For the text-containing cell, return its midpoint in (X, Y) coordinate format. 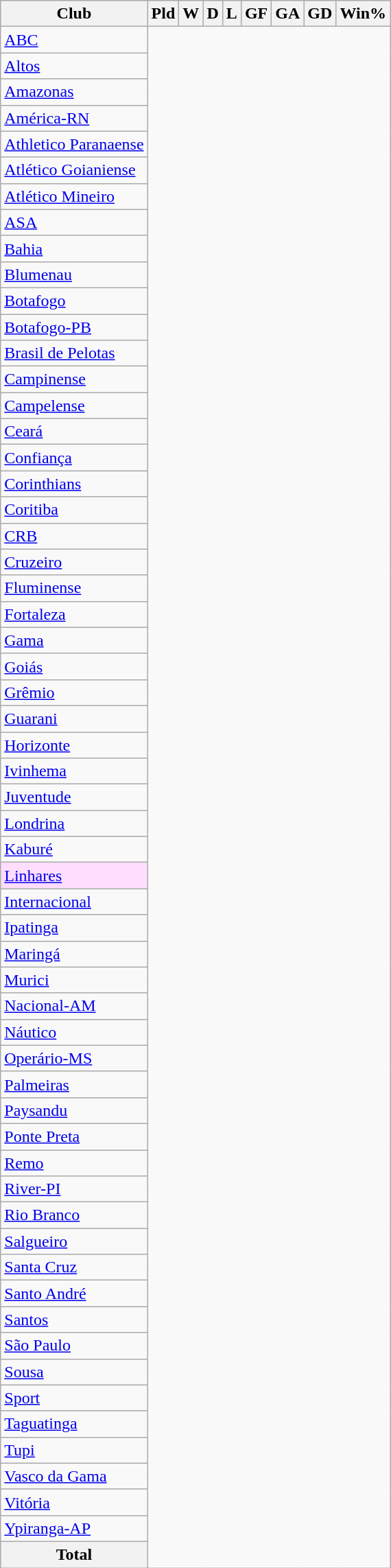
Vasco da Gama (74, 1476)
Linhares (74, 876)
Fortaleza (74, 614)
Fluminense (74, 588)
Santa Cruz (74, 1267)
Vitória (74, 1502)
Bahia (74, 248)
Taguatinga (74, 1424)
América-RN (74, 118)
D (213, 14)
GA (288, 14)
Confiança (74, 458)
Atlético Goianiense (74, 170)
Ivinhema (74, 771)
ABC (74, 40)
Náutico (74, 1032)
Londrina (74, 823)
Tupi (74, 1450)
Murici (74, 980)
Brasil de Pelotas (74, 353)
Campinense (74, 379)
Botafogo (74, 301)
River-PI (74, 1189)
Amazonas (74, 92)
CRB (74, 536)
Ypiranga-AP (74, 1528)
Palmeiras (74, 1084)
Juventude (74, 797)
Cruzeiro (74, 562)
GF (256, 14)
Ipatinga (74, 928)
W (191, 14)
Ponte Preta (74, 1136)
Salgueiro (74, 1241)
Blumenau (74, 274)
Sport (74, 1398)
Win% (364, 14)
Total (74, 1554)
Guarani (74, 718)
Remo (74, 1163)
Atlético Mineiro (74, 196)
Santos (74, 1320)
ASA (74, 222)
L (232, 14)
Internacional (74, 902)
Grêmio (74, 692)
Santo André (74, 1294)
Club (74, 14)
Horizonte (74, 745)
Altos (74, 66)
Pld (163, 14)
Gama (74, 640)
Athletico Paranaense (74, 144)
Corinthians (74, 484)
Rio Branco (74, 1215)
Nacional-AM (74, 1006)
São Paulo (74, 1346)
Botafogo-PB (74, 327)
Paysandu (74, 1110)
Kaburé (74, 850)
Coritiba (74, 510)
Maringá (74, 954)
GD (320, 14)
Campelense (74, 406)
Sousa (74, 1372)
Ceará (74, 432)
Operário-MS (74, 1058)
Goiás (74, 666)
